Locate the cell with the specified text and output its [X, Y] center coordinate. 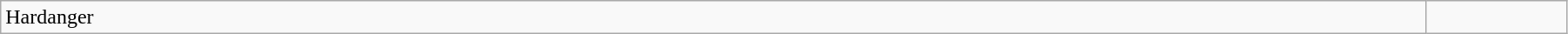
Hardanger [714, 17]
